Find where the given text appears and provide that cell's center as (x, y) coordinate. 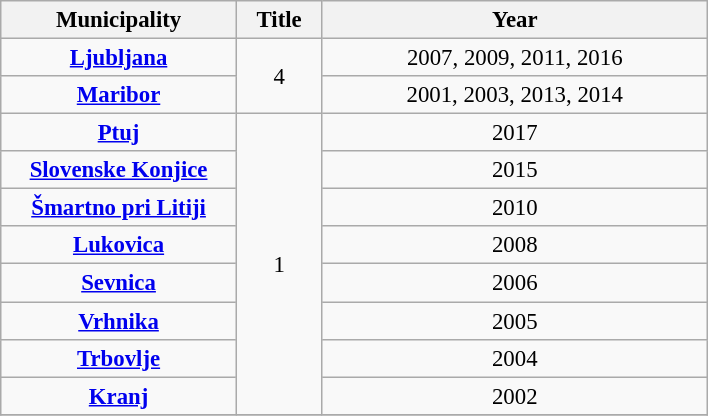
Ljubljana (119, 58)
2015 (515, 170)
2006 (515, 283)
Maribor (119, 95)
Lukovica (119, 245)
Title (279, 20)
2007, 2009, 2011, 2016 (515, 58)
2010 (515, 208)
Year (515, 20)
2002 (515, 396)
Trbovlje (119, 358)
2004 (515, 358)
Slovenske Konjice (119, 170)
1 (279, 264)
Kranj (119, 396)
2008 (515, 245)
Sevnica (119, 283)
Ptuj (119, 133)
2001, 2003, 2013, 2014 (515, 95)
2017 (515, 133)
Vrhnika (119, 321)
Šmartno pri Litiji (119, 208)
Municipality (119, 20)
2005 (515, 321)
4 (279, 76)
